Detect which cell encompasses the target text, then output its [X, Y] center coordinate. 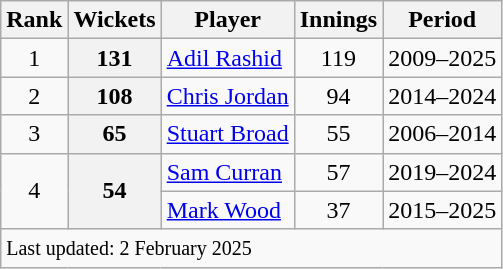
Player [228, 20]
2009–2025 [442, 58]
Period [442, 20]
4 [34, 191]
Adil Rashid [228, 58]
119 [338, 58]
65 [114, 134]
2015–2025 [442, 210]
2006–2014 [442, 134]
55 [338, 134]
54 [114, 191]
131 [114, 58]
108 [114, 96]
Rank [34, 20]
Sam Curran [228, 172]
Last updated: 2 February 2025 [252, 248]
57 [338, 172]
37 [338, 210]
2 [34, 96]
Wickets [114, 20]
94 [338, 96]
Stuart Broad [228, 134]
2019–2024 [442, 172]
Chris Jordan [228, 96]
2014–2024 [442, 96]
1 [34, 58]
3 [34, 134]
Innings [338, 20]
Mark Wood [228, 210]
